From the cell containing the given text, extract its center point as (X, Y) coordinate. 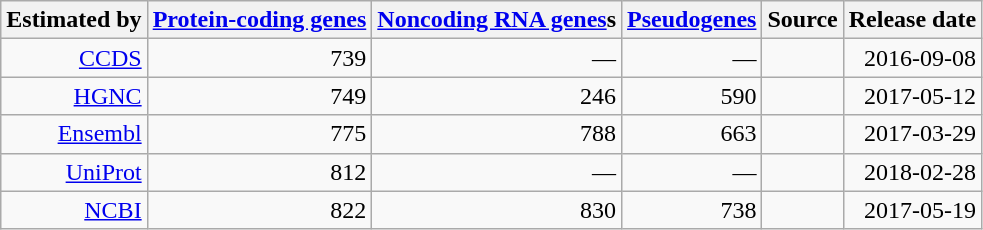
246 (497, 96)
788 (497, 134)
UniProt (74, 172)
812 (260, 172)
775 (260, 134)
Release date (912, 20)
822 (260, 210)
2017-05-19 (912, 210)
CCDS (74, 58)
590 (692, 96)
2017-03-29 (912, 134)
NCBI (74, 210)
2016-09-08 (912, 58)
HGNC (74, 96)
Pseudogenes (692, 20)
749 (260, 96)
663 (692, 134)
738 (692, 210)
Source (802, 20)
739 (260, 58)
Ensembl (74, 134)
Protein-coding genes (260, 20)
830 (497, 210)
Noncoding RNA geness (497, 20)
2017-05-12 (912, 96)
Estimated by (74, 20)
2018-02-28 (912, 172)
